For the text-containing cell, return its midpoint in [x, y] coordinate format. 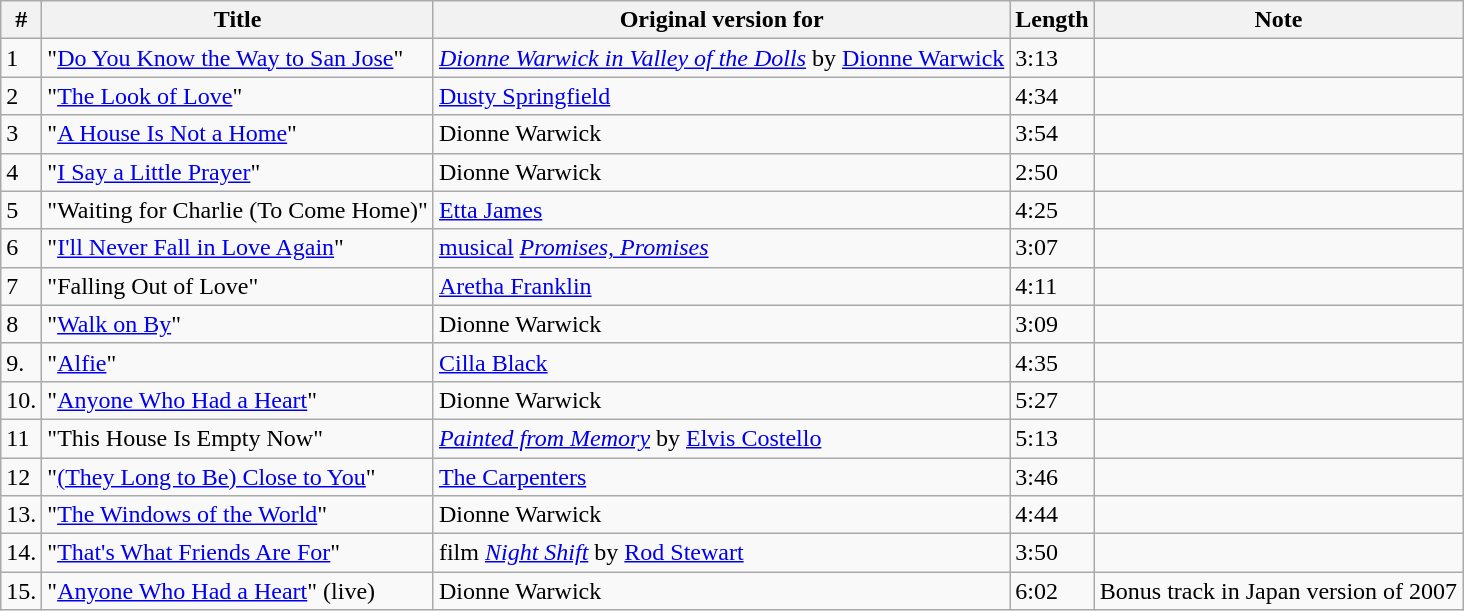
15. [22, 591]
4:11 [1052, 286]
13. [22, 515]
12 [22, 477]
4 [22, 172]
4:35 [1052, 362]
"That's What Friends Are For" [238, 553]
"The Look of Love" [238, 96]
3:07 [1052, 248]
10. [22, 400]
"I Say a Little Prayer" [238, 172]
2 [22, 96]
"The Windows of the World" [238, 515]
Dusty Springfield [721, 96]
Cilla Black [721, 362]
Title [238, 20]
3:50 [1052, 553]
6 [22, 248]
3:54 [1052, 134]
4:44 [1052, 515]
3:09 [1052, 324]
Painted from Memory by Elvis Costello [721, 438]
"A House Is Not a Home" [238, 134]
3:46 [1052, 477]
8 [22, 324]
"Walk on By" [238, 324]
2:50 [1052, 172]
5:27 [1052, 400]
9. [22, 362]
3 [22, 134]
Note [1278, 20]
musical Promises, Promises [721, 248]
"Alfie" [238, 362]
Bonus track in Japan version of 2007 [1278, 591]
The Carpenters [721, 477]
7 [22, 286]
4:25 [1052, 210]
"Anyone Who Had a Heart" [238, 400]
4:34 [1052, 96]
14. [22, 553]
"Anyone Who Had a Heart" (live) [238, 591]
3:13 [1052, 58]
1 [22, 58]
"Do You Know the Way to San Jose" [238, 58]
Original version for [721, 20]
"Waiting for Charlie (To Come Home)" [238, 210]
# [22, 20]
5 [22, 210]
Aretha Franklin [721, 286]
5:13 [1052, 438]
Dionne Warwick in Valley of the Dolls by Dionne Warwick [721, 58]
6:02 [1052, 591]
"(They Long to Be) Close to You" [238, 477]
Length [1052, 20]
"This House Is Empty Now" [238, 438]
Etta James [721, 210]
"Falling Out of Love" [238, 286]
film Night Shift by Rod Stewart [721, 553]
11 [22, 438]
"I'll Never Fall in Love Again" [238, 248]
